Search for the cell housing the specified text and yield its (x, y) center coordinate. 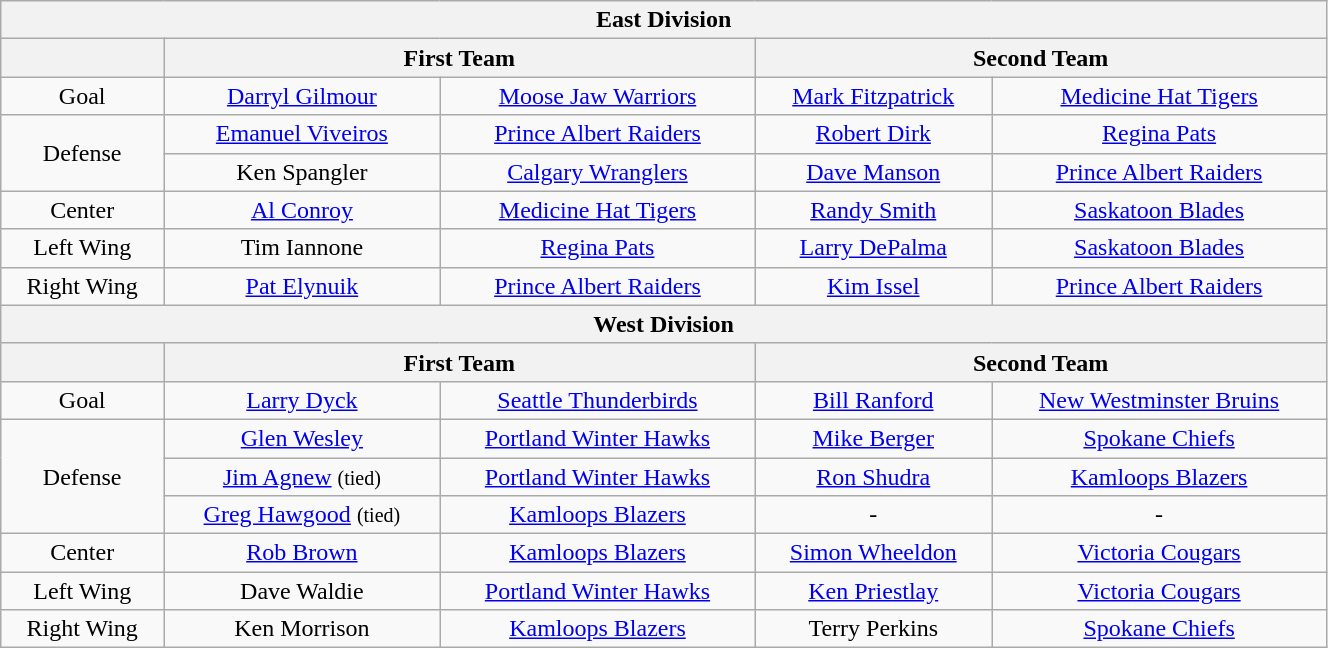
Al Conroy (302, 210)
Moose Jaw Warriors (598, 96)
East Division (664, 20)
Dave Waldie (302, 591)
Larry DePalma (874, 248)
Randy Smith (874, 210)
Terry Perkins (874, 629)
Mark Fitzpatrick (874, 96)
Pat Elynuik (302, 286)
Seattle Thunderbirds (598, 400)
Bill Ranford (874, 400)
Simon Wheeldon (874, 553)
Darryl Gilmour (302, 96)
Robert Dirk (874, 134)
Dave Manson (874, 172)
Greg Hawgood (tied) (302, 515)
Ken Priestlay (874, 591)
Kim Issel (874, 286)
Ken Morrison (302, 629)
Ken Spangler (302, 172)
Emanuel Viveiros (302, 134)
Jim Agnew (tied) (302, 477)
West Division (664, 324)
Larry Dyck (302, 400)
Rob Brown (302, 553)
Calgary Wranglers (598, 172)
Ron Shudra (874, 477)
Glen Wesley (302, 438)
Tim Iannone (302, 248)
Mike Berger (874, 438)
New Westminster Bruins (1160, 400)
